Search for the cell housing the specified text and yield its (X, Y) center coordinate. 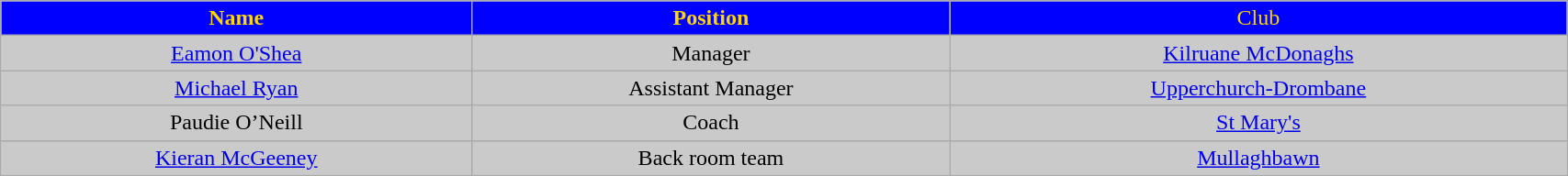
Eamon O'Shea (237, 53)
Kilruane McDonaghs (1258, 53)
Upperchurch-Drombane (1258, 88)
Name (237, 18)
Manager (711, 53)
Coach (711, 123)
Michael Ryan (237, 88)
Kieran McGeeney (237, 158)
St Mary's (1258, 123)
Mullaghbawn (1258, 158)
Club (1258, 18)
Position (711, 18)
Paudie O’Neill (237, 123)
Assistant Manager (711, 88)
Back room team (711, 158)
